Locate the cell with the specified text and output its (X, Y) center coordinate. 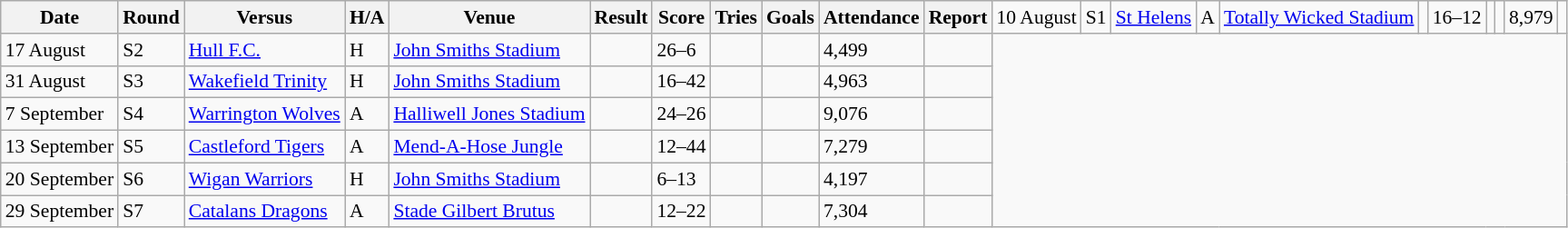
Result (621, 17)
S2 (151, 50)
S5 (151, 147)
29 September (60, 212)
Versus (265, 17)
Stade Gilbert Brutus (488, 212)
S6 (151, 179)
Totally Wicked Stadium (1319, 17)
Round (151, 17)
24–26 (681, 114)
8,979 (1531, 17)
17 August (60, 50)
Hull F.C. (265, 50)
16–42 (681, 82)
7,304 (872, 212)
Attendance (872, 17)
4,499 (872, 50)
12–22 (681, 212)
9,076 (872, 114)
S1 (1097, 17)
16–12 (1457, 17)
Date (60, 17)
Warrington Wolves (265, 114)
H/A (367, 17)
6–13 (681, 179)
Catalans Dragons (265, 212)
Venue (488, 17)
Score (681, 17)
Halliwell Jones Stadium (488, 114)
26–6 (681, 50)
Report (959, 17)
S4 (151, 114)
S7 (151, 212)
20 September (60, 179)
Wigan Warriors (265, 179)
13 September (60, 147)
12–44 (681, 147)
St Helens (1153, 17)
Wakefield Trinity (265, 82)
7 September (60, 114)
4,963 (872, 82)
31 August (60, 82)
S3 (151, 82)
7,279 (872, 147)
Mend-A-Hose Jungle (488, 147)
Tries (736, 17)
Goals (790, 17)
10 August (1036, 17)
Castleford Tigers (265, 147)
4,197 (872, 179)
